Identify which cell holds the provided text, then report its (x, y) central coordinate. 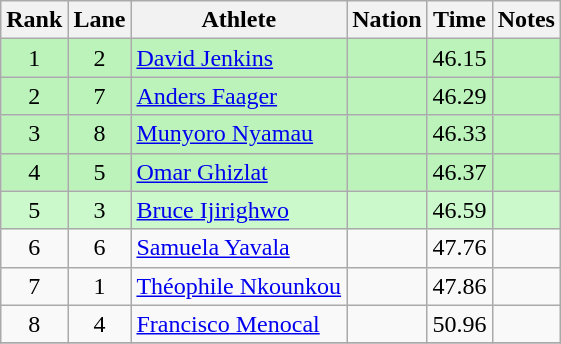
Théophile Nkounkou (239, 286)
Notes (526, 20)
46.15 (460, 58)
Samuela Yavala (239, 248)
46.37 (460, 172)
Rank (34, 20)
50.96 (460, 324)
Munyoro Nyamau (239, 134)
Lane (100, 20)
David Jenkins (239, 58)
46.59 (460, 210)
46.29 (460, 96)
Anders Faager (239, 96)
Nation (387, 20)
Bruce Ijirighwo (239, 210)
Time (460, 20)
Athlete (239, 20)
Omar Ghizlat (239, 172)
Francisco Menocal (239, 324)
47.86 (460, 286)
47.76 (460, 248)
46.33 (460, 134)
